Identify which cell holds the provided text, then report its (X, Y) central coordinate. 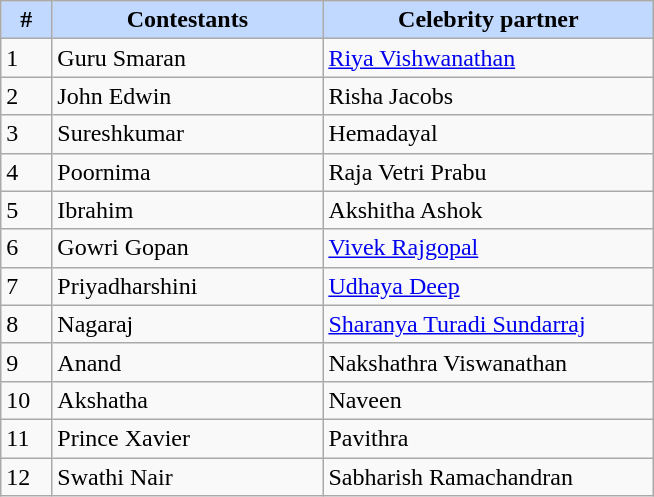
Raja Vetri Prabu (488, 172)
4 (26, 172)
Nagaraj (188, 324)
3 (26, 134)
2 (26, 96)
Naveen (488, 400)
7 (26, 286)
Gowri Gopan (188, 248)
Prince Xavier (188, 438)
Akshatha (188, 400)
Hemadayal (488, 134)
Ibrahim (188, 210)
Sharanya Turadi Sundarraj (488, 324)
1 (26, 58)
5 (26, 210)
12 (26, 477)
Anand (188, 362)
9 (26, 362)
John Edwin (188, 96)
Vivek Rajgopal (488, 248)
Guru Smaran (188, 58)
Riya Vishwanathan (488, 58)
Sabharish Ramachandran (488, 477)
Nakshathra Viswanathan (488, 362)
8 (26, 324)
Poornima (188, 172)
Swathi Nair (188, 477)
10 (26, 400)
6 (26, 248)
Pavithra (488, 438)
Udhaya Deep (488, 286)
Contestants (188, 20)
Celebrity partner (488, 20)
Priyadharshini (188, 286)
11 (26, 438)
Sureshkumar (188, 134)
Risha Jacobs (488, 96)
Akshitha Ashok (488, 210)
# (26, 20)
